Detect which cell encompasses the target text, then output its (x, y) center coordinate. 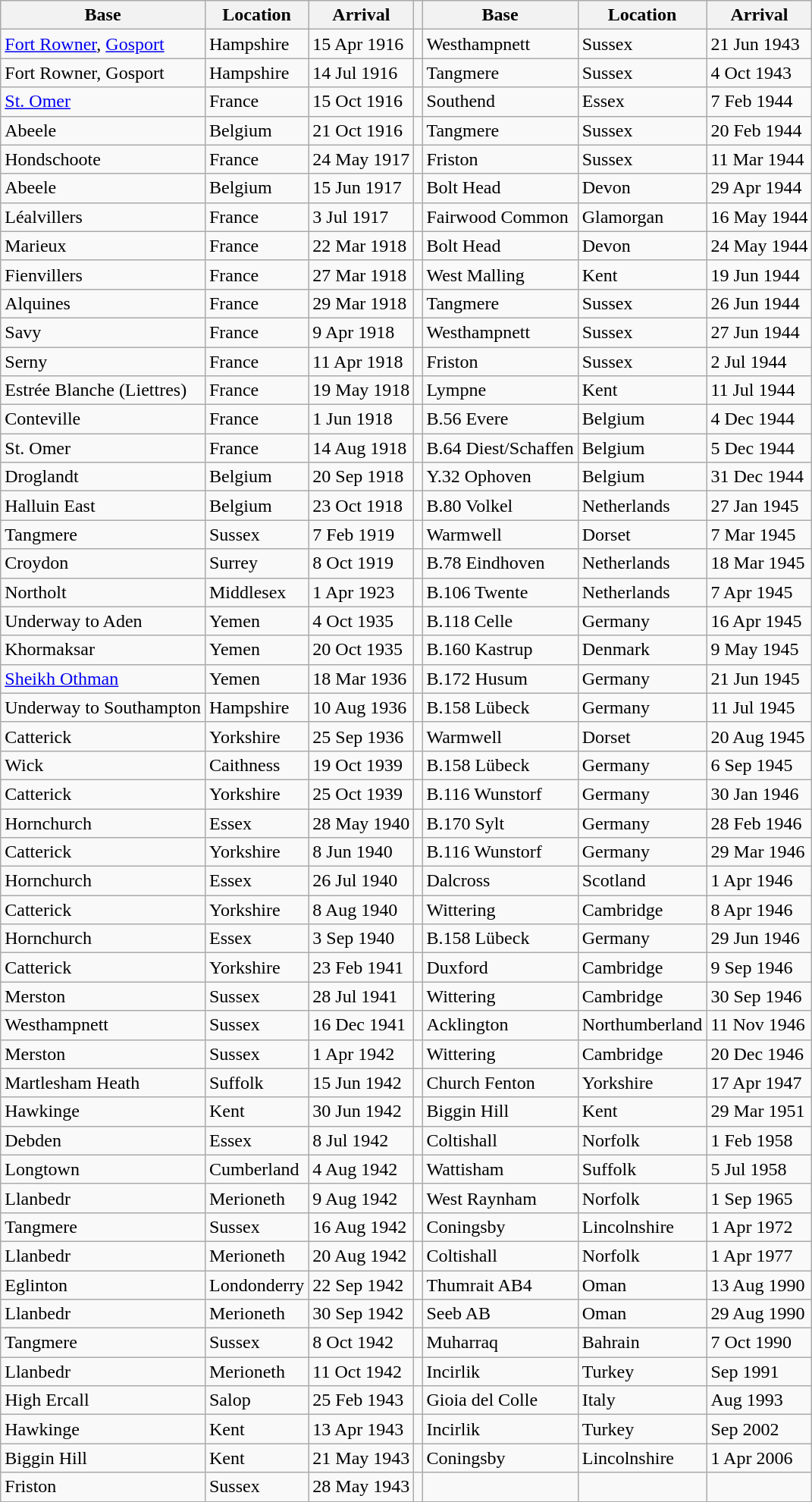
Alquines (103, 303)
7 Feb 1919 (361, 535)
7 Feb 1944 (760, 102)
20 Dec 1946 (760, 1054)
20 Aug 1942 (361, 1256)
4 Aug 1942 (361, 1169)
3 Jul 1917 (361, 217)
B.56 Evere (500, 419)
14 Aug 1918 (361, 448)
1 Feb 1958 (760, 1140)
28 May 1940 (361, 823)
28 Jul 1941 (361, 996)
26 Jun 1944 (760, 303)
Serny (103, 362)
11 Apr 1918 (361, 362)
Glamorgan (642, 217)
Aug 1993 (760, 1400)
30 Sep 1942 (361, 1314)
1 Jun 1918 (361, 419)
21 Jun 1943 (760, 44)
16 Aug 1942 (361, 1227)
24 May 1944 (760, 246)
Underway to Aden (103, 621)
7 Mar 1945 (760, 535)
B.64 Diest/Schaffen (500, 448)
8 Oct 1919 (361, 563)
Eglinton (103, 1285)
Savy (103, 332)
Gioia del Colle (500, 1400)
29 Jun 1946 (760, 939)
13 Apr 1943 (361, 1429)
5 Jul 1958 (760, 1169)
9 Sep 1946 (760, 967)
16 May 1944 (760, 217)
8 Aug 1940 (361, 910)
Scotland (642, 881)
9 Apr 1918 (361, 332)
Sep 1991 (760, 1372)
Hondschoote (103, 159)
6 Sep 1945 (760, 765)
20 Sep 1918 (361, 477)
Wick (103, 765)
22 Mar 1918 (361, 246)
Sheikh Othman (103, 679)
Cumberland (256, 1169)
Wattisham (500, 1169)
Croydon (103, 563)
23 Oct 1918 (361, 506)
1 Apr 1972 (760, 1227)
Sep 2002 (760, 1429)
Thumrait AB4 (500, 1285)
Seeb AB (500, 1314)
16 Apr 1945 (760, 621)
18 Mar 1945 (760, 563)
Fairwood Common (500, 217)
West Malling (500, 274)
1 Apr 1946 (760, 881)
1 Apr 1977 (760, 1256)
30 Jan 1946 (760, 794)
Bahrain (642, 1343)
Acklington (500, 1025)
Italy (642, 1400)
1 Sep 1965 (760, 1198)
4 Oct 1943 (760, 73)
11 Jul 1944 (760, 390)
B.106 Twente (500, 592)
8 Jun 1940 (361, 852)
Y.32 Ophoven (500, 477)
Dalcross (500, 881)
25 Feb 1943 (361, 1400)
15 Jun 1917 (361, 188)
29 Mar 1918 (361, 303)
20 Feb 1944 (760, 130)
24 May 1917 (361, 159)
20 Oct 1935 (361, 650)
B.78 Eindhoven (500, 563)
23 Feb 1941 (361, 967)
Droglandt (103, 477)
Denmark (642, 650)
Londonderry (256, 1285)
Marieux (103, 246)
Northumberland (642, 1025)
29 Apr 1944 (760, 188)
3 Sep 1940 (361, 939)
Conteville (103, 419)
30 Jun 1942 (361, 1112)
4 Dec 1944 (760, 419)
18 Mar 1936 (361, 679)
Longtown (103, 1169)
1 Apr 2006 (760, 1458)
Duxford (500, 967)
B.172 Husum (500, 679)
28 May 1943 (361, 1487)
9 Aug 1942 (361, 1198)
Lympne (500, 390)
Underway to Southampton (103, 707)
19 May 1918 (361, 390)
15 Apr 1916 (361, 44)
25 Oct 1939 (361, 794)
Halluin East (103, 506)
13 Aug 1990 (760, 1285)
Salop (256, 1400)
High Ercall (103, 1400)
11 Oct 1942 (361, 1372)
Estrée Blanche (Liettres) (103, 390)
22 Sep 1942 (361, 1285)
9 May 1945 (760, 650)
5 Dec 1944 (760, 448)
Léalvillers (103, 217)
Martlesham Heath (103, 1083)
Debden (103, 1140)
10 Aug 1936 (361, 707)
21 May 1943 (361, 1458)
21 Oct 1916 (361, 130)
28 Feb 1946 (760, 823)
19 Oct 1939 (361, 765)
16 Dec 1941 (361, 1025)
29 Aug 1990 (760, 1314)
11 Jul 1945 (760, 707)
8 Oct 1942 (361, 1343)
1 Apr 1942 (361, 1054)
11 Mar 1944 (760, 159)
B.170 Sylt (500, 823)
27 Jun 1944 (760, 332)
21 Jun 1945 (760, 679)
20 Aug 1945 (760, 736)
8 Jul 1942 (361, 1140)
8 Apr 1946 (760, 910)
2 Jul 1944 (760, 362)
Fienvillers (103, 274)
West Raynham (500, 1198)
Northolt (103, 592)
27 Jan 1945 (760, 506)
Caithness (256, 765)
Surrey (256, 563)
15 Oct 1916 (361, 102)
11 Nov 1946 (760, 1025)
19 Jun 1944 (760, 274)
Middlesex (256, 592)
Khormaksar (103, 650)
29 Mar 1946 (760, 852)
25 Sep 1936 (361, 736)
15 Jun 1942 (361, 1083)
B.160 Kastrup (500, 650)
26 Jul 1940 (361, 881)
Southend (500, 102)
30 Sep 1946 (760, 996)
4 Oct 1935 (361, 621)
7 Oct 1990 (760, 1343)
1 Apr 1923 (361, 592)
Muharraq (500, 1343)
B.118 Celle (500, 621)
14 Jul 1916 (361, 73)
31 Dec 1944 (760, 477)
27 Mar 1918 (361, 274)
B.80 Volkel (500, 506)
29 Mar 1951 (760, 1112)
17 Apr 1947 (760, 1083)
7 Apr 1945 (760, 592)
Church Fenton (500, 1083)
